Capture the cell that displays the provided text and extract its [X, Y] central coordinate. 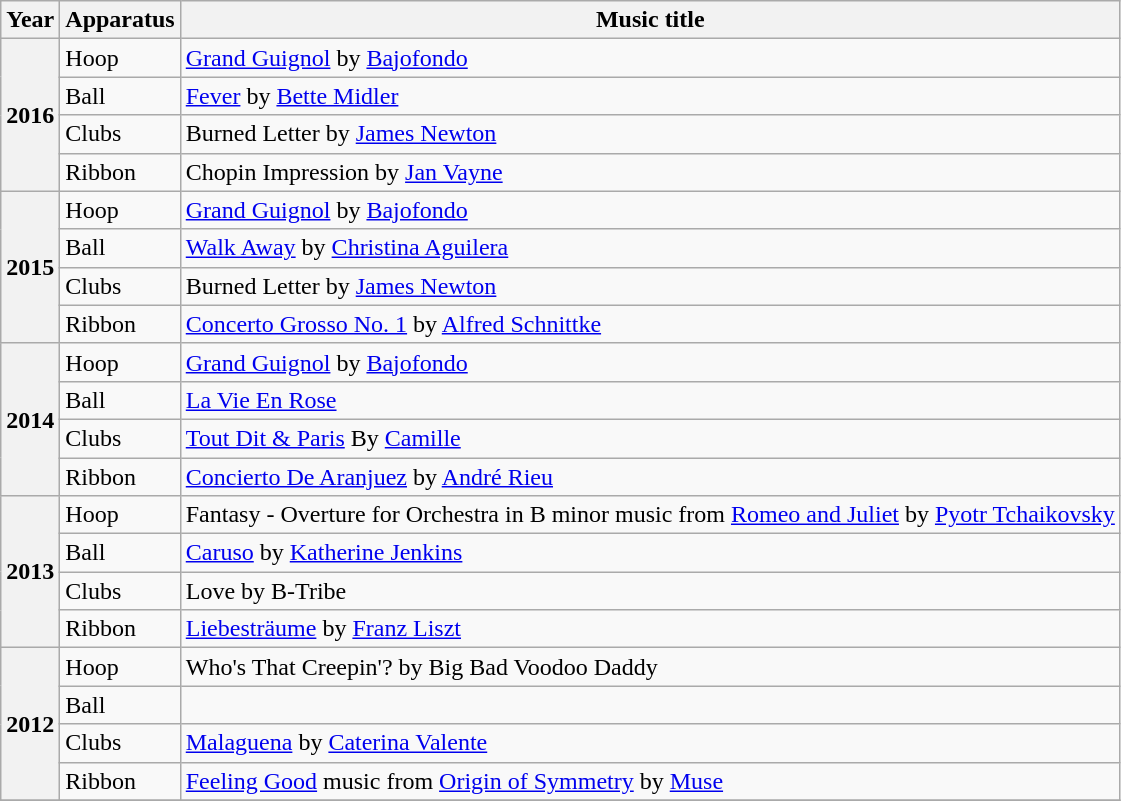
Year [30, 20]
Caruso by Katherine Jenkins [650, 553]
Walk Away by Christina Aguilera [650, 248]
Music title [650, 20]
2012 [30, 724]
Tout Dit & Paris By Camille [650, 438]
Love by B-Tribe [650, 591]
Fever by Bette Midler [650, 96]
2015 [30, 267]
Chopin Impression by Jan Vayne [650, 172]
Concierto De Aranjuez by André Rieu [650, 477]
2014 [30, 419]
Malaguena by Caterina Valente [650, 743]
Feeling Good music from Origin of Symmetry by Muse [650, 781]
Concerto Grosso No. 1 by Alfred Schnittke [650, 324]
Apparatus [120, 20]
Who's That Creepin'? by Big Bad Voodoo Daddy [650, 667]
2016 [30, 115]
Fantasy - Overture for Orchestra in B minor music from Romeo and Juliet by Pyotr Tchaikovsky [650, 515]
Liebesträume by Franz Liszt [650, 629]
2013 [30, 572]
La Vie En Rose [650, 400]
